Extract the (x, y) coordinate from the center of the cell holding the provided text.  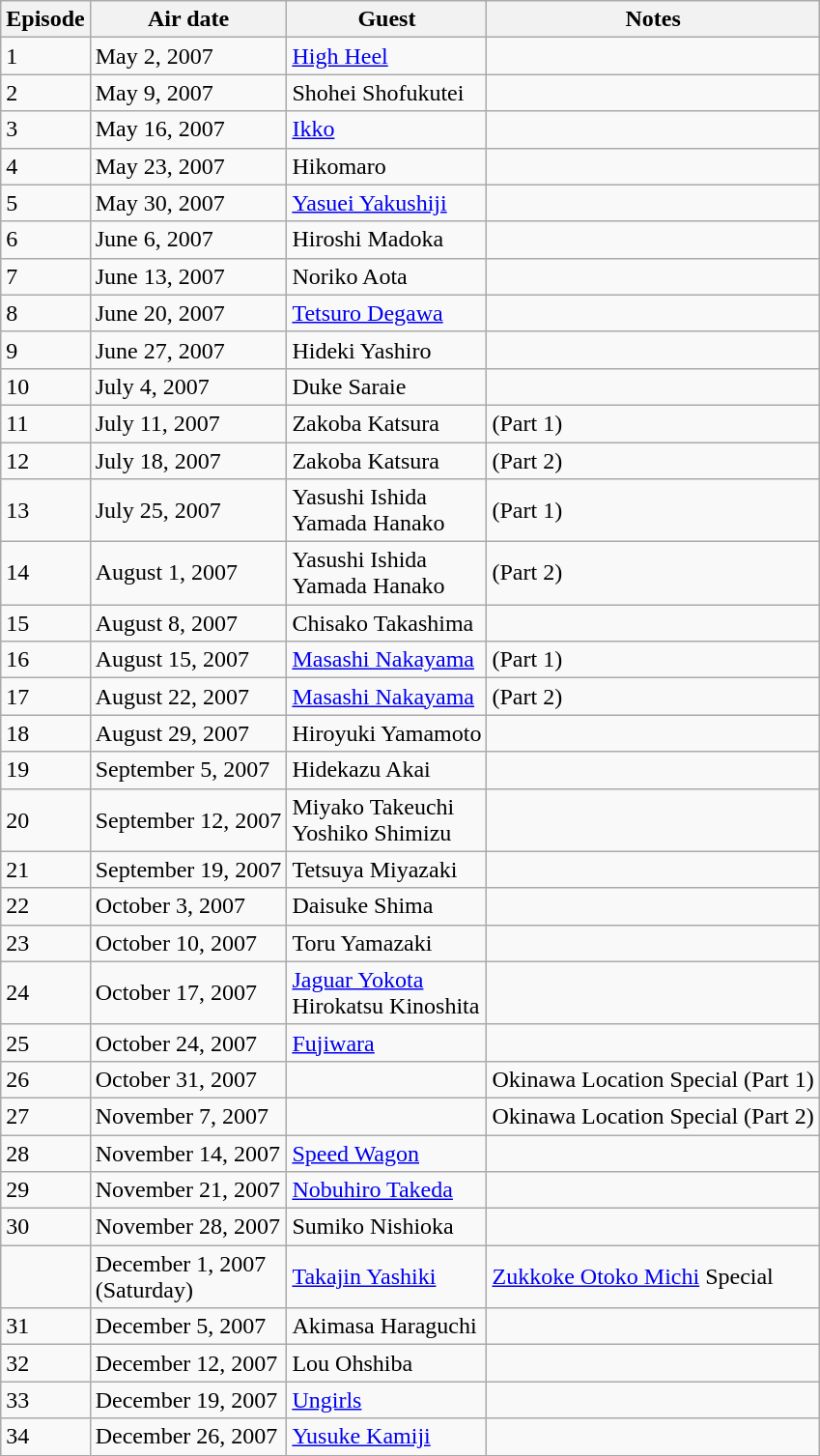
18 (45, 733)
Yasuei Yakushiji (386, 203)
24 (45, 993)
December 5, 2007 (188, 1327)
Hideki Yashiro (386, 350)
15 (45, 623)
December 12, 2007 (188, 1363)
June 27, 2007 (188, 350)
November 14, 2007 (188, 1153)
8 (45, 313)
Sumiko Nishioka (386, 1227)
Episode (45, 19)
Tetsuro Degawa (386, 313)
12 (45, 461)
October 3, 2007 (188, 906)
Speed Wagon (386, 1153)
22 (45, 906)
23 (45, 943)
Okinawa Location Special (Part 2) (653, 1116)
2 (45, 93)
August 1, 2007 (188, 574)
August 15, 2007 (188, 660)
Noriko Aota (386, 276)
14 (45, 574)
31 (45, 1327)
High Heel (386, 56)
June 20, 2007 (188, 313)
4 (45, 166)
Akimasa Haraguchi (386, 1327)
10 (45, 386)
25 (45, 1042)
3 (45, 129)
6 (45, 240)
December 1, 2007(Saturday) (188, 1277)
28 (45, 1153)
17 (45, 697)
September 5, 2007 (188, 770)
Chisako Takashima (386, 623)
Ikko (386, 129)
Yusuke Kamiji (386, 1437)
December 19, 2007 (188, 1400)
Nobuhiro Takeda (386, 1190)
Okinawa Location Special (Part 1) (653, 1079)
1 (45, 56)
Hiroyuki Yamamoto (386, 733)
29 (45, 1190)
20 (45, 819)
5 (45, 203)
16 (45, 660)
Fujiwara (386, 1042)
Daisuke Shima (386, 906)
May 2, 2007 (188, 56)
7 (45, 276)
30 (45, 1227)
September 12, 2007 (188, 819)
Ungirls (386, 1400)
November 7, 2007 (188, 1116)
August 29, 2007 (188, 733)
33 (45, 1400)
Duke Saraie (386, 386)
May 9, 2007 (188, 93)
11 (45, 423)
27 (45, 1116)
October 31, 2007 (188, 1079)
May 23, 2007 (188, 166)
Takajin Yashiki (386, 1277)
19 (45, 770)
Jaguar YokotaHirokatsu Kinoshita (386, 993)
13 (45, 510)
Hidekazu Akai (386, 770)
Tetsuya Miyazaki (386, 870)
September 19, 2007 (188, 870)
Notes (653, 19)
October 10, 2007 (188, 943)
9 (45, 350)
December 26, 2007 (188, 1437)
August 8, 2007 (188, 623)
26 (45, 1079)
Guest (386, 19)
July 25, 2007 (188, 510)
Air date (188, 19)
Shohei Shofukutei (386, 93)
May 16, 2007 (188, 129)
July 4, 2007 (188, 386)
June 6, 2007 (188, 240)
October 24, 2007 (188, 1042)
Toru Yamazaki (386, 943)
Lou Ohshiba (386, 1363)
June 13, 2007 (188, 276)
October 17, 2007 (188, 993)
21 (45, 870)
32 (45, 1363)
Zukkoke Otoko Michi Special (653, 1277)
November 28, 2007 (188, 1227)
July 18, 2007 (188, 461)
34 (45, 1437)
November 21, 2007 (188, 1190)
August 22, 2007 (188, 697)
May 30, 2007 (188, 203)
Miyako TakeuchiYoshiko Shimizu (386, 819)
Hikomaro (386, 166)
Hiroshi Madoka (386, 240)
July 11, 2007 (188, 423)
